Determine the [X, Y] coordinate at the center of the cell enclosing the given text.  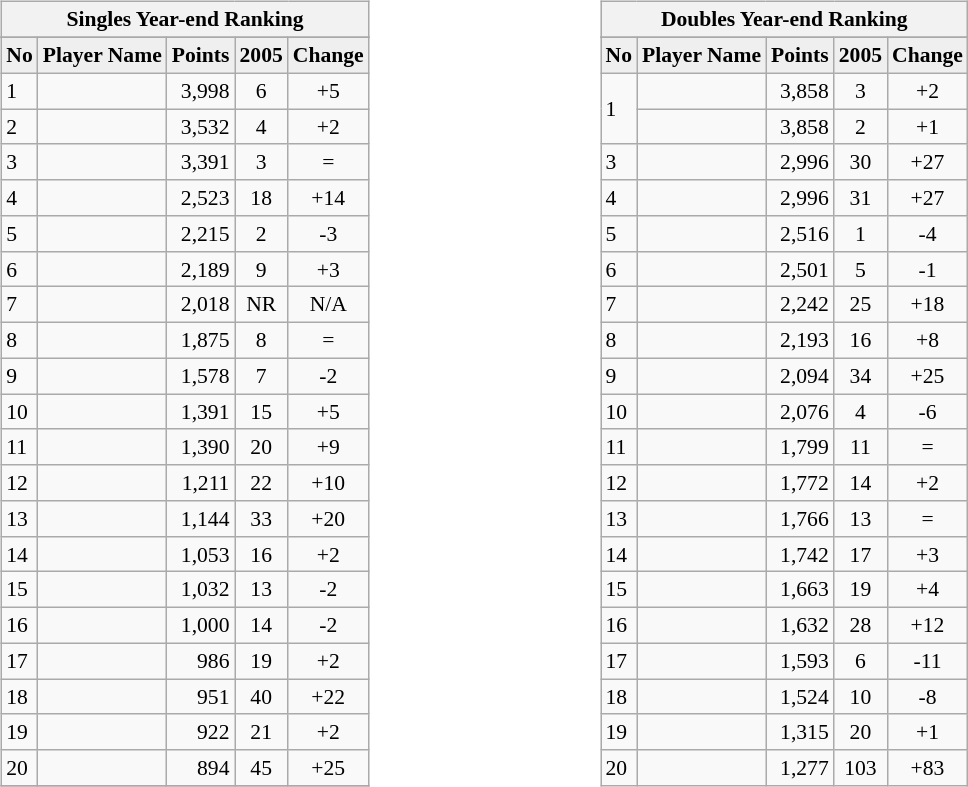
1,875 [201, 340]
21 [260, 732]
2,018 [201, 305]
-3 [328, 234]
1,593 [800, 661]
+4 [928, 590]
45 [260, 768]
30 [860, 162]
986 [201, 661]
N/A [328, 305]
31 [860, 198]
3,391 [201, 162]
922 [201, 732]
2,523 [201, 198]
+20 [328, 519]
2,076 [800, 412]
1,742 [800, 554]
40 [260, 697]
+12 [928, 625]
+10 [328, 483]
1,277 [800, 768]
1,766 [800, 519]
+9 [328, 447]
1,391 [201, 412]
2,215 [201, 234]
1,315 [800, 732]
3,998 [201, 91]
1,524 [800, 697]
NR [260, 305]
3,532 [201, 127]
-8 [928, 697]
2,501 [800, 269]
1,053 [201, 554]
1,663 [800, 590]
1,000 [201, 625]
2,094 [800, 376]
25 [860, 305]
-6 [928, 412]
+83 [928, 768]
103 [860, 768]
+18 [928, 305]
1,772 [800, 483]
22 [260, 483]
-4 [928, 234]
1,144 [201, 519]
2,189 [201, 269]
Singles Year-end Ranking [184, 20]
2,193 [800, 340]
1,032 [201, 590]
1,390 [201, 447]
951 [201, 697]
28 [860, 625]
1,632 [800, 625]
1,799 [800, 447]
-11 [928, 661]
+8 [928, 340]
1,211 [201, 483]
Doubles Year-end Ranking [784, 20]
+14 [328, 198]
1,578 [201, 376]
2,242 [800, 305]
-1 [928, 269]
2,516 [800, 234]
34 [860, 376]
33 [260, 519]
894 [201, 768]
+22 [328, 697]
